Identify which cell holds the provided text, then report its [X, Y] central coordinate. 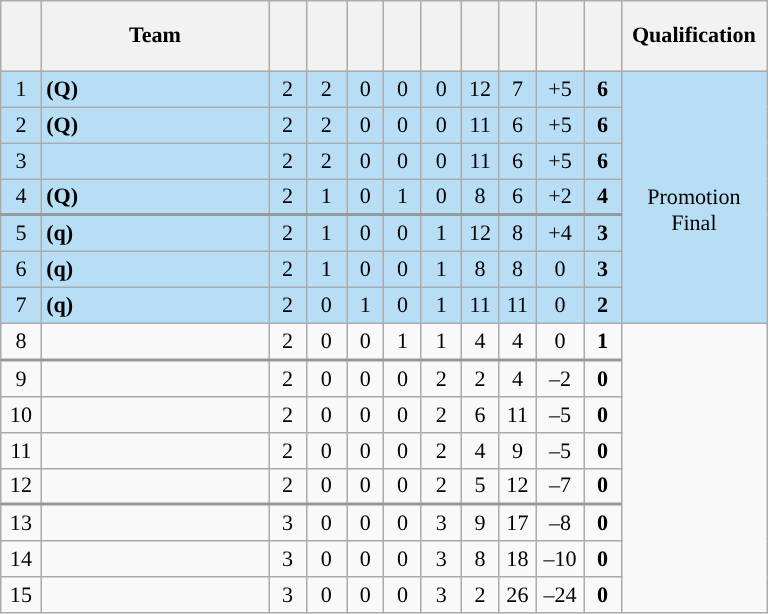
Team [155, 35]
–24 [560, 595]
14 [21, 559]
Qualification [694, 35]
15 [21, 595]
17 [518, 522]
+2 [560, 196]
+4 [560, 234]
–8 [560, 522]
10 [21, 414]
26 [518, 595]
PromotionFinal [694, 197]
–10 [560, 559]
18 [518, 559]
13 [21, 522]
–7 [560, 486]
–2 [560, 378]
